Capture the cell that displays the provided text and extract its (X, Y) central coordinate. 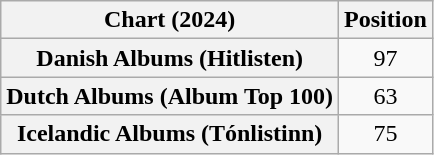
75 (386, 134)
Position (386, 20)
97 (386, 58)
Chart (2024) (170, 20)
63 (386, 96)
Icelandic Albums (Tónlistinn) (170, 134)
Danish Albums (Hitlisten) (170, 58)
Dutch Albums (Album Top 100) (170, 96)
